Find where the given text appears and provide that cell's center as [x, y] coordinate. 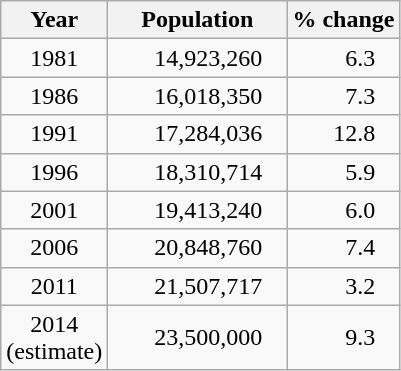
5.9 [344, 172]
7.4 [344, 248]
14,923,260 [198, 58]
3.2 [344, 286]
1991 [54, 134]
16,018,350 [198, 96]
1996 [54, 172]
% change [344, 20]
21,507,717 [198, 286]
9.3 [344, 338]
2011 [54, 286]
18,310,714 [198, 172]
2006 [54, 248]
1986 [54, 96]
12.8 [344, 134]
2014 (estimate) [54, 338]
23,500,000 [198, 338]
2001 [54, 210]
19,413,240 [198, 210]
17,284,036 [198, 134]
Population [198, 20]
20,848,760 [198, 248]
1981 [54, 58]
Year [54, 20]
6.3 [344, 58]
7.3 [344, 96]
6.0 [344, 210]
